Output the (x, y) coordinate of the center of the cell containing the given text.  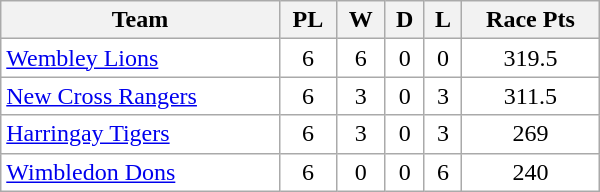
311.5 (531, 96)
Team (140, 20)
240 (531, 172)
L (442, 20)
PL (308, 20)
319.5 (531, 58)
New Cross Rangers (140, 96)
D (404, 20)
Race Pts (531, 20)
269 (531, 134)
Harringay Tigers (140, 134)
W (361, 20)
Wembley Lions (140, 58)
Wimbledon Dons (140, 172)
